Scan for the cell matching the given text and deliver its (X, Y) coordinate at center. 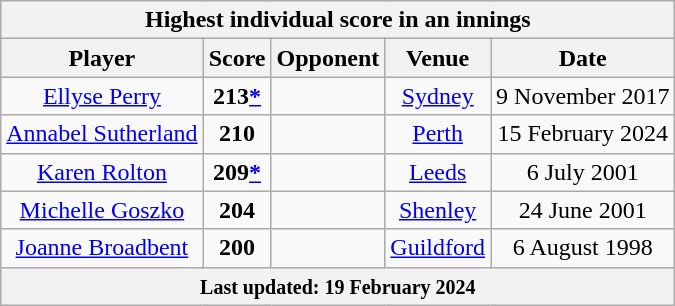
213* (237, 96)
6 August 1998 (583, 248)
Sydney (438, 96)
Date (583, 58)
204 (237, 210)
Venue (438, 58)
Michelle Goszko (102, 210)
9 November 2017 (583, 96)
Perth (438, 134)
Karen Rolton (102, 172)
Guildford (438, 248)
Leeds (438, 172)
Joanne Broadbent (102, 248)
Last updated: 19 February 2024 (338, 286)
209* (237, 172)
6 July 2001 (583, 172)
200 (237, 248)
Annabel Sutherland (102, 134)
Opponent (328, 58)
210 (237, 134)
Score (237, 58)
Shenley (438, 210)
Player (102, 58)
Ellyse Perry (102, 96)
Highest individual score in an innings (338, 20)
24 June 2001 (583, 210)
15 February 2024 (583, 134)
